Find where the given text appears and provide that cell's center as [x, y] coordinate. 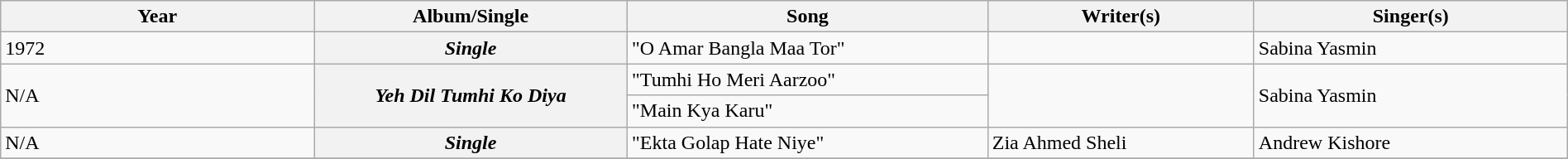
1972 [157, 48]
"Tumhi Ho Meri Aarzoo" [808, 79]
Zia Ahmed Sheli [1121, 142]
Album/Single [471, 17]
"Main Kya Karu" [808, 111]
Andrew Kishore [1411, 142]
Year [157, 17]
Writer(s) [1121, 17]
Song [808, 17]
"Ekta Golap Hate Niye" [808, 142]
Yeh Dil Tumhi Ko Diya [471, 95]
Singer(s) [1411, 17]
"O Amar Bangla Maa Tor" [808, 48]
